Extract the (X, Y) coordinate from the center of the cell holding the provided text.  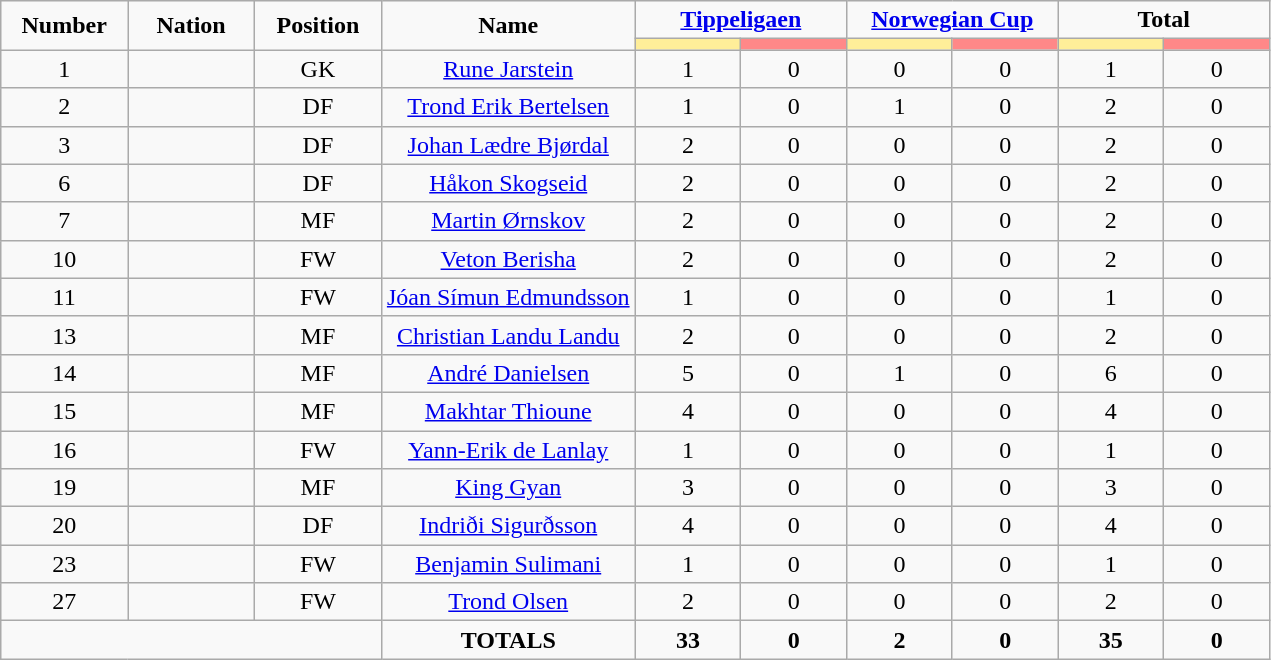
Norwegian Cup (952, 20)
Yann-Erik de Lanlay (508, 449)
André Danielsen (508, 373)
11 (64, 297)
Trond Erik Bertelsen (508, 107)
Håkon Skogseid (508, 183)
GK (318, 69)
Johan Lædre Bjørdal (508, 145)
5 (688, 373)
Jóan Símun Edmundsson (508, 297)
Name (508, 26)
Benjamin Sulimani (508, 564)
14 (64, 373)
27 (64, 602)
Nation (192, 26)
Number (64, 26)
Trond Olsen (508, 602)
Tippeligaen (740, 20)
King Gyan (508, 488)
Christian Landu Landu (508, 335)
13 (64, 335)
16 (64, 449)
19 (64, 488)
20 (64, 526)
Indriði Sigurðsson (508, 526)
10 (64, 259)
35 (1111, 640)
Makhtar Thioune (508, 411)
7 (64, 221)
Martin Ørnskov (508, 221)
Veton Berisha (508, 259)
33 (688, 640)
Total (1164, 20)
Rune Jarstein (508, 69)
TOTALS (508, 640)
15 (64, 411)
Position (318, 26)
23 (64, 564)
